Identify which cell holds the provided text, then report its [x, y] central coordinate. 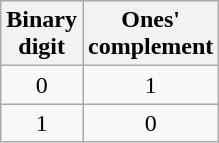
Binarydigit [42, 34]
Ones' complement [150, 34]
